Extract the [x, y] coordinate from the center of the cell holding the provided text.  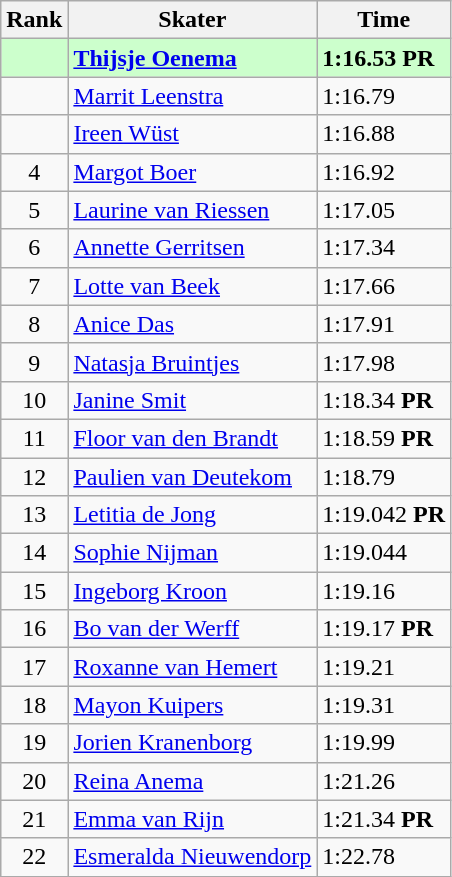
1:16.92 [384, 172]
Paulien van Deutekom [192, 477]
Roxanne van Hemert [192, 667]
Skater [192, 20]
1:18.59 PR [384, 438]
14 [34, 553]
Time [384, 20]
Reina Anema [192, 781]
22 [34, 857]
9 [34, 362]
Marrit Leenstra [192, 96]
Lotte van Beek [192, 286]
Esmeralda Nieuwendorp [192, 857]
12 [34, 477]
Jorien Kranenborg [192, 743]
1:17.05 [384, 210]
7 [34, 286]
Letitia de Jong [192, 515]
1:17.66 [384, 286]
Sophie Nijman [192, 553]
Emma van Rijn [192, 819]
1:21.34 PR [384, 819]
Janine Smit [192, 400]
1:19.31 [384, 705]
Ireen Wüst [192, 134]
Mayon Kuipers [192, 705]
Laurine van Riessen [192, 210]
1:18.79 [384, 477]
1:18.34 PR [384, 400]
15 [34, 591]
Anice Das [192, 324]
1:19.16 [384, 591]
20 [34, 781]
4 [34, 172]
Natasja Bruintjes [192, 362]
Annette Gerritsen [192, 248]
Margot Boer [192, 172]
1:16.53 PR [384, 58]
6 [34, 248]
Ingeborg Kroon [192, 591]
Floor van den Brandt [192, 438]
18 [34, 705]
Bo van der Werff [192, 629]
1:19.21 [384, 667]
16 [34, 629]
1:16.79 [384, 96]
1:17.91 [384, 324]
1:19.99 [384, 743]
1:19.17 PR [384, 629]
1:16.88 [384, 134]
19 [34, 743]
1:19.042 PR [384, 515]
13 [34, 515]
Rank [34, 20]
1:17.34 [384, 248]
5 [34, 210]
1:17.98 [384, 362]
1:21.26 [384, 781]
21 [34, 819]
17 [34, 667]
11 [34, 438]
8 [34, 324]
1:22.78 [384, 857]
Thijsje Oenema [192, 58]
1:19.044 [384, 553]
10 [34, 400]
